Locate the cell with the specified text and output its (x, y) center coordinate. 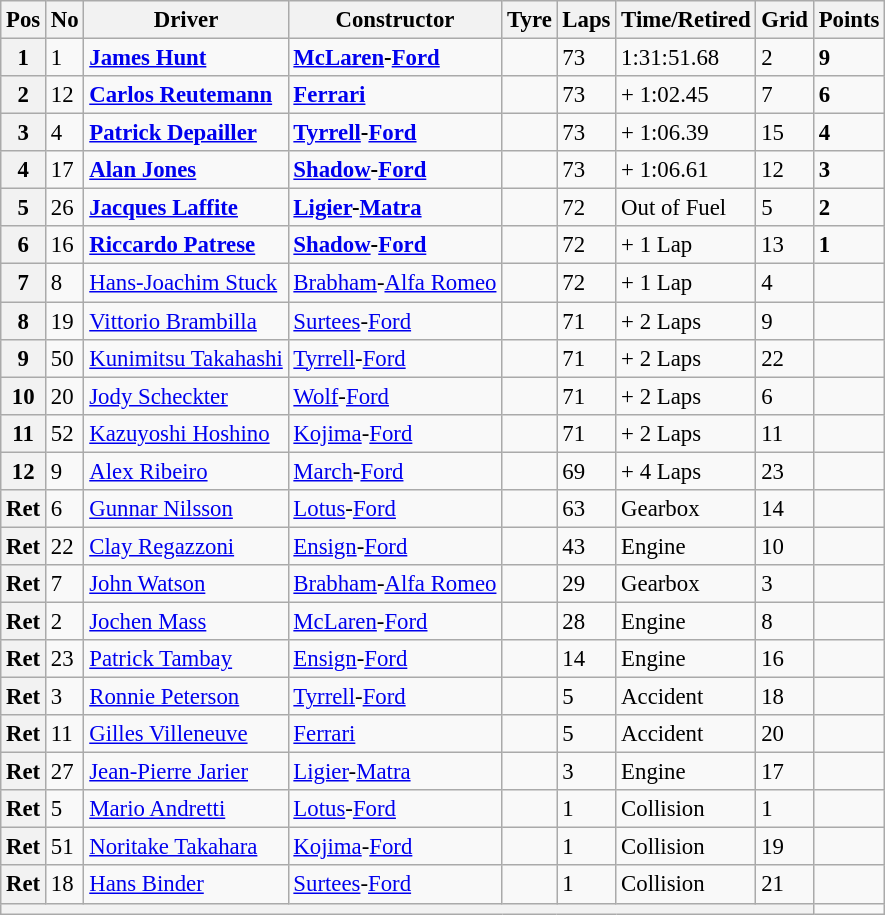
John Watson (186, 584)
Ronnie Peterson (186, 697)
Hans Binder (186, 885)
69 (586, 471)
Tyre (530, 20)
50 (65, 358)
26 (65, 208)
+ 1:06.61 (686, 170)
Points (848, 20)
Jean-Pierre Jarier (186, 772)
+ 1:06.39 (686, 133)
43 (586, 546)
Alan Jones (186, 170)
21 (784, 885)
52 (65, 433)
Kunimitsu Takahashi (186, 358)
Laps (586, 20)
Clay Regazzoni (186, 546)
Kazuyoshi Hoshino (186, 433)
Jochen Mass (186, 621)
Gilles Villeneuve (186, 734)
Noritake Takahara (186, 847)
Riccardo Patrese (186, 245)
Driver (186, 20)
29 (586, 584)
Jody Scheckter (186, 396)
Time/Retired (686, 20)
13 (784, 245)
27 (65, 772)
1:31:51.68 (686, 58)
+ 1:02.45 (686, 95)
63 (586, 509)
Jacques Laffite (186, 208)
15 (784, 133)
Pos (24, 20)
Out of Fuel (686, 208)
51 (65, 847)
Vittorio Brambilla (186, 321)
Carlos Reutemann (186, 95)
Patrick Depailler (186, 133)
March-Ford (395, 471)
James Hunt (186, 58)
Hans-Joachim Stuck (186, 283)
Gunnar Nilsson (186, 509)
+ 4 Laps (686, 471)
No (65, 20)
Constructor (395, 20)
Wolf-Ford (395, 396)
28 (586, 621)
Alex Ribeiro (186, 471)
Grid (784, 20)
Patrick Tambay (186, 659)
Mario Andretti (186, 809)
